Output the [x, y] coordinate of the center of the cell containing the given text.  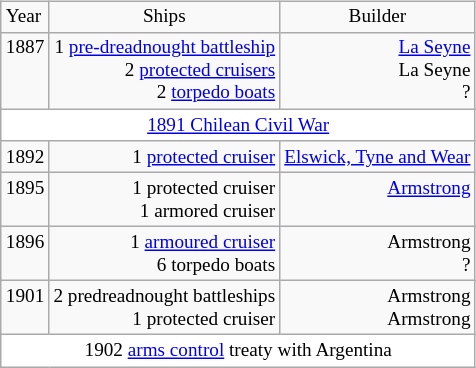
1 armoured cruiser 6 torpedo boats [164, 254]
1895 [25, 200]
1891 Chilean Civil War [238, 125]
Year [25, 17]
Armstrong ? [378, 254]
1896 [25, 254]
1 pre-dreadnought battleship 2 protected cruisers 2 torpedo boats [164, 72]
La Seyne La Seyne ? [378, 72]
2 predreadnought battleships 1 protected cruiser [164, 308]
Builder [378, 17]
Armstrong Armstrong [378, 308]
1901 [25, 308]
1 protected cruiser 1 armored cruiser [164, 200]
Elswick, Tyne and Wear [378, 157]
1 protected cruiser [164, 157]
Armstrong [378, 200]
1902 arms control treaty with Argentina [238, 351]
Ships [164, 17]
1892 [25, 157]
1887 [25, 72]
